Scan for the cell matching the given text and deliver its (x, y) coordinate at center. 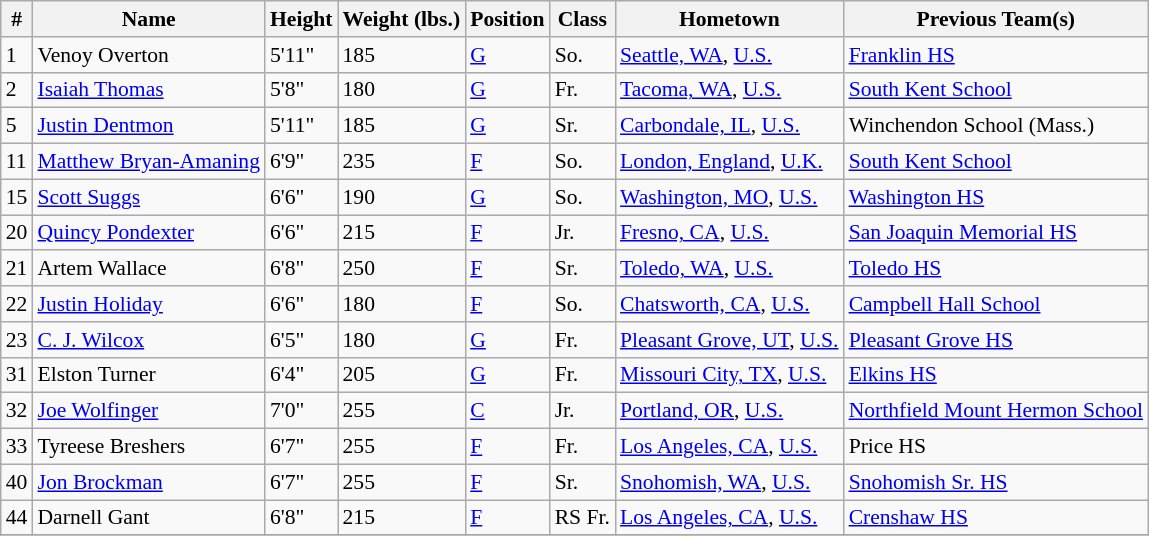
Price HS (996, 447)
40 (17, 482)
Previous Team(s) (996, 19)
205 (402, 375)
Justin Holiday (148, 304)
1 (17, 55)
44 (17, 518)
31 (17, 375)
RS Fr. (582, 518)
Pleasant Grove HS (996, 340)
15 (17, 197)
Chatsworth, CA, U.S. (730, 304)
6'5" (301, 340)
Crenshaw HS (996, 518)
Seattle, WA, U.S. (730, 55)
Franklin HS (996, 55)
20 (17, 233)
32 (17, 411)
Quincy Pondexter (148, 233)
Scott Suggs (148, 197)
Position (507, 19)
6'4" (301, 375)
Justin Dentmon (148, 126)
7'0" (301, 411)
London, England, U.K. (730, 162)
Class (582, 19)
San Joaquin Memorial HS (996, 233)
# (17, 19)
Toledo HS (996, 269)
Northfield Mount Hermon School (996, 411)
190 (402, 197)
Snohomish, WA, U.S. (730, 482)
Missouri City, TX, U.S. (730, 375)
250 (402, 269)
Artem Wallace (148, 269)
Darnell Gant (148, 518)
Elkins HS (996, 375)
11 (17, 162)
2 (17, 90)
Campbell Hall School (996, 304)
Joe Wolfinger (148, 411)
Jon Brockman (148, 482)
Height (301, 19)
5 (17, 126)
6'9" (301, 162)
Matthew Bryan-Amaning (148, 162)
Portland, OR, U.S. (730, 411)
21 (17, 269)
Snohomish Sr. HS (996, 482)
Pleasant Grove, UT, U.S. (730, 340)
Isaiah Thomas (148, 90)
23 (17, 340)
Winchendon School (Mass.) (996, 126)
Name (148, 19)
Toledo, WA, U.S. (730, 269)
Weight (lbs.) (402, 19)
235 (402, 162)
Venoy Overton (148, 55)
Tacoma, WA, U.S. (730, 90)
Carbondale, IL, U.S. (730, 126)
Elston Turner (148, 375)
Washington, MO, U.S. (730, 197)
33 (17, 447)
Hometown (730, 19)
Tyreese Breshers (148, 447)
Fresno, CA, U.S. (730, 233)
22 (17, 304)
C (507, 411)
C. J. Wilcox (148, 340)
5'8" (301, 90)
Washington HS (996, 197)
